Return the (X, Y) coordinate for the center point of the cell that contains the specified text.  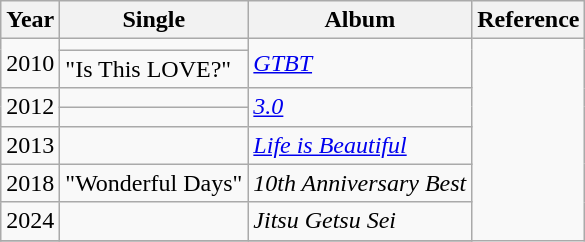
Year (30, 20)
2010 (30, 64)
10th Anniversary Best (360, 183)
Reference (528, 20)
Album (360, 20)
Single (154, 20)
2018 (30, 183)
"Wonderful Days" (154, 183)
2012 (30, 107)
"Is This LOVE?" (154, 69)
2013 (30, 145)
2024 (30, 221)
3.0 (360, 107)
Life is Beautiful (360, 145)
GTBT (360, 64)
Jitsu Getsu Sei (360, 221)
